Find where the given text appears and provide that cell's center as [x, y] coordinate. 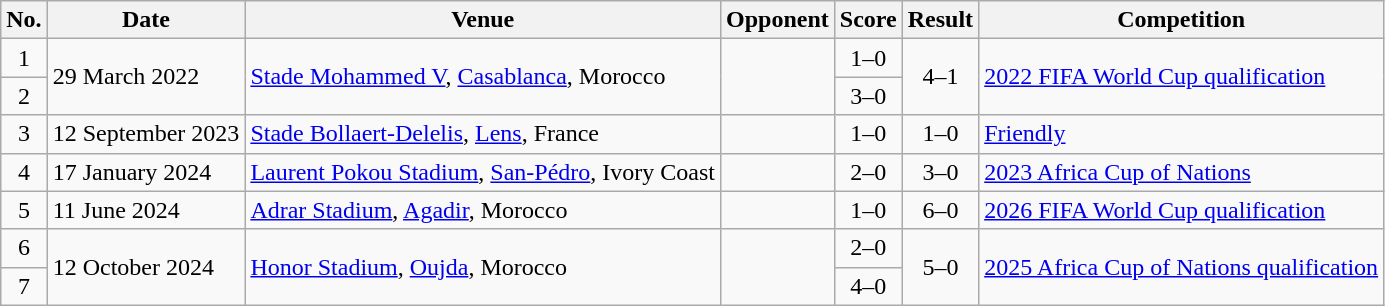
29 March 2022 [146, 77]
Stade Bollaert-Delelis, Lens, France [483, 134]
Friendly [1182, 134]
2025 Africa Cup of Nations qualification [1182, 267]
Laurent Pokou Stadium, San-Pédro, Ivory Coast [483, 172]
4–0 [868, 286]
4 [24, 172]
3 [24, 134]
Opponent [778, 20]
Competition [1182, 20]
6 [24, 248]
4–1 [940, 77]
Date [146, 20]
12 September 2023 [146, 134]
No. [24, 20]
17 January 2024 [146, 172]
2022 FIFA World Cup qualification [1182, 77]
1 [24, 58]
Adrar Stadium, Agadir, Morocco [483, 210]
Honor Stadium, Oujda, Morocco [483, 267]
2023 Africa Cup of Nations [1182, 172]
6–0 [940, 210]
5 [24, 210]
2026 FIFA World Cup qualification [1182, 210]
12 October 2024 [146, 267]
7 [24, 286]
Stade Mohammed V, Casablanca, Morocco [483, 77]
Score [868, 20]
Result [940, 20]
2 [24, 96]
5–0 [940, 267]
Venue [483, 20]
11 June 2024 [146, 210]
